Scan for the cell matching the given text and deliver its [x, y] coordinate at center. 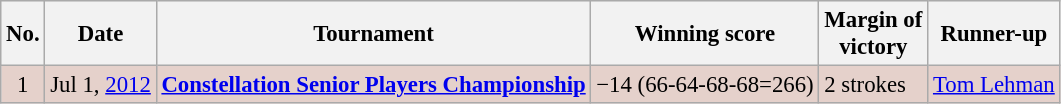
Runner-up [994, 34]
2 strokes [874, 85]
Jul 1, 2012 [100, 85]
Date [100, 34]
1 [23, 85]
Winning score [705, 34]
Margin ofvictory [874, 34]
Constellation Senior Players Championship [374, 85]
Tournament [374, 34]
Tom Lehman [994, 85]
No. [23, 34]
−14 (66-64-68-68=266) [705, 85]
